Capture the cell that displays the provided text and extract its (X, Y) central coordinate. 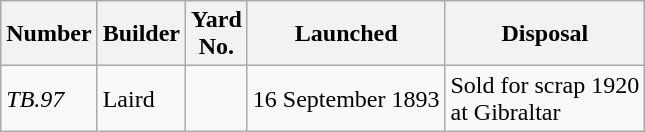
Sold for scrap 1920at Gibraltar (545, 98)
Builder (141, 34)
16 September 1893 (346, 98)
Disposal (545, 34)
Launched (346, 34)
TB.97 (49, 98)
Yard No. (217, 34)
Laird (141, 98)
Number (49, 34)
